Detect which cell encompasses the target text, then output its [X, Y] center coordinate. 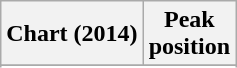
Chart (2014) [72, 34]
Peakposition [189, 34]
